Output the (x, y) coordinate of the center of the cell containing the given text.  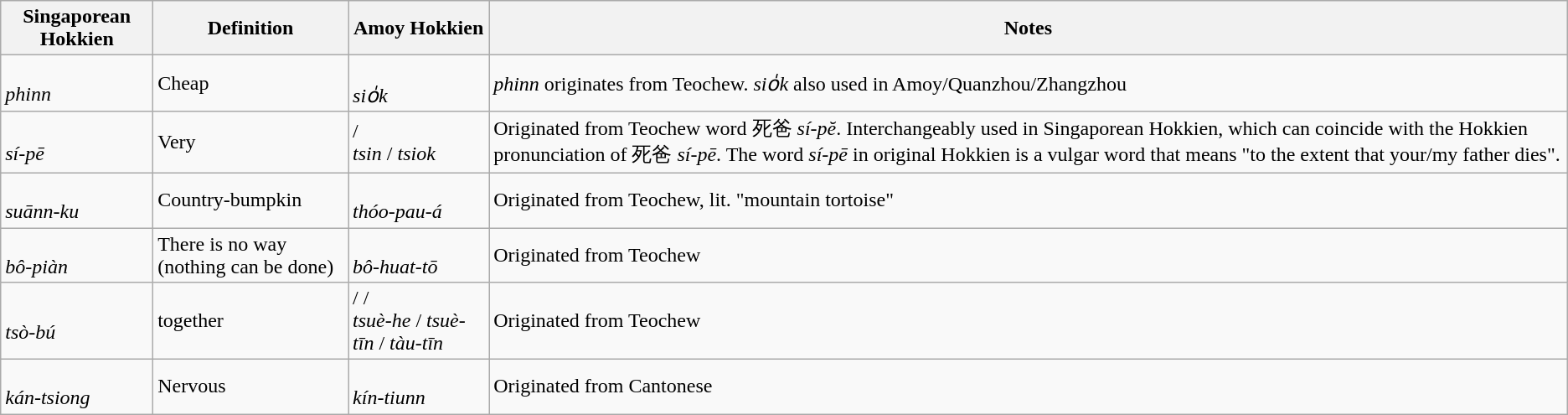
Cheap (251, 84)
/ / tsuè-he / tsuè-tīn / tàu-tīn (419, 321)
Amoy Hokkien (419, 29)
Notes (1029, 29)
suānn-ku (77, 200)
/ tsin / tsiok (419, 142)
thóo-pau-á (419, 200)
Nervous (251, 387)
Definition (251, 29)
phinn originates from Teochew. sio̍k also used in Amoy/Quanzhou/Zhangzhou (1029, 84)
Singaporean Hokkien (77, 29)
kán-tsiong (77, 387)
Originated from Cantonese (1029, 387)
tsò-bú (77, 321)
phinn (77, 84)
Country-bumpkin (251, 200)
Very (251, 142)
together (251, 321)
bô-piàn (77, 255)
sio̍k (419, 84)
There is no way (nothing can be done) (251, 255)
sí-pē (77, 142)
bô-huat-tō (419, 255)
kín-tiunn (419, 387)
Originated from Teochew, lit. "mountain tortoise" (1029, 200)
